Locate the cell with the specified text and output its (x, y) center coordinate. 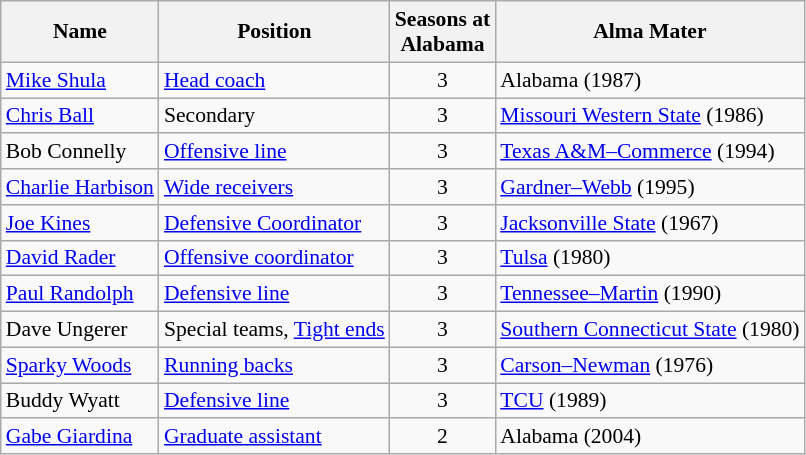
Alma Mater (650, 32)
Southern Connecticut State (1980) (650, 330)
Texas A&M–Commerce (1994) (650, 152)
Secondary (274, 116)
Bob Connelly (80, 152)
Gabe Giardina (80, 437)
Carson–Newman (1976) (650, 365)
Wide receivers (274, 187)
Tennessee–Martin (1990) (650, 294)
2 (442, 437)
Paul Randolph (80, 294)
Charlie Harbison (80, 187)
Jacksonville State (1967) (650, 223)
Special teams, Tight ends (274, 330)
Defensive Coordinator (274, 223)
Mike Shula (80, 80)
Gardner–Webb (1995) (650, 187)
Dave Ungerer (80, 330)
Missouri Western State (1986) (650, 116)
Offensive line (274, 152)
Head coach (274, 80)
Running backs (274, 365)
Buddy Wyatt (80, 401)
Joe Kines (80, 223)
David Rader (80, 258)
Tulsa (1980) (650, 258)
Alabama (1987) (650, 80)
Chris Ball (80, 116)
Seasons atAlabama (442, 32)
TCU (1989) (650, 401)
Sparky Woods (80, 365)
Offensive coordinator (274, 258)
Graduate assistant (274, 437)
Position (274, 32)
Name (80, 32)
Alabama (2004) (650, 437)
